For the text-containing cell, return its midpoint in (X, Y) coordinate format. 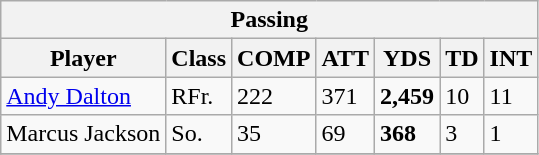
Class (199, 58)
Passing (270, 20)
11 (511, 96)
COMP (274, 58)
35 (274, 134)
ATT (346, 58)
Player (84, 58)
368 (408, 134)
371 (346, 96)
2,459 (408, 96)
Andy Dalton (84, 96)
YDS (408, 58)
69 (346, 134)
3 (462, 134)
INT (511, 58)
RFr. (199, 96)
1 (511, 134)
TD (462, 58)
222 (274, 96)
So. (199, 134)
10 (462, 96)
Marcus Jackson (84, 134)
